Scan for the cell matching the given text and deliver its [X, Y] coordinate at center. 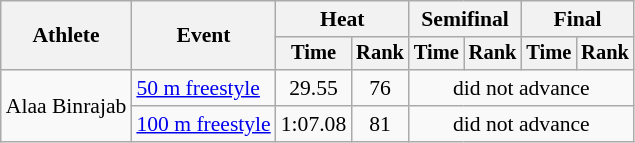
81 [380, 124]
76 [380, 88]
Event [203, 36]
Semifinal [465, 19]
1:07.08 [314, 124]
50 m freestyle [203, 88]
Final [577, 19]
Heat [342, 19]
Athlete [66, 36]
Alaa Binrajab [66, 106]
29.55 [314, 88]
100 m freestyle [203, 124]
